Identify which cell holds the provided text, then report its [x, y] central coordinate. 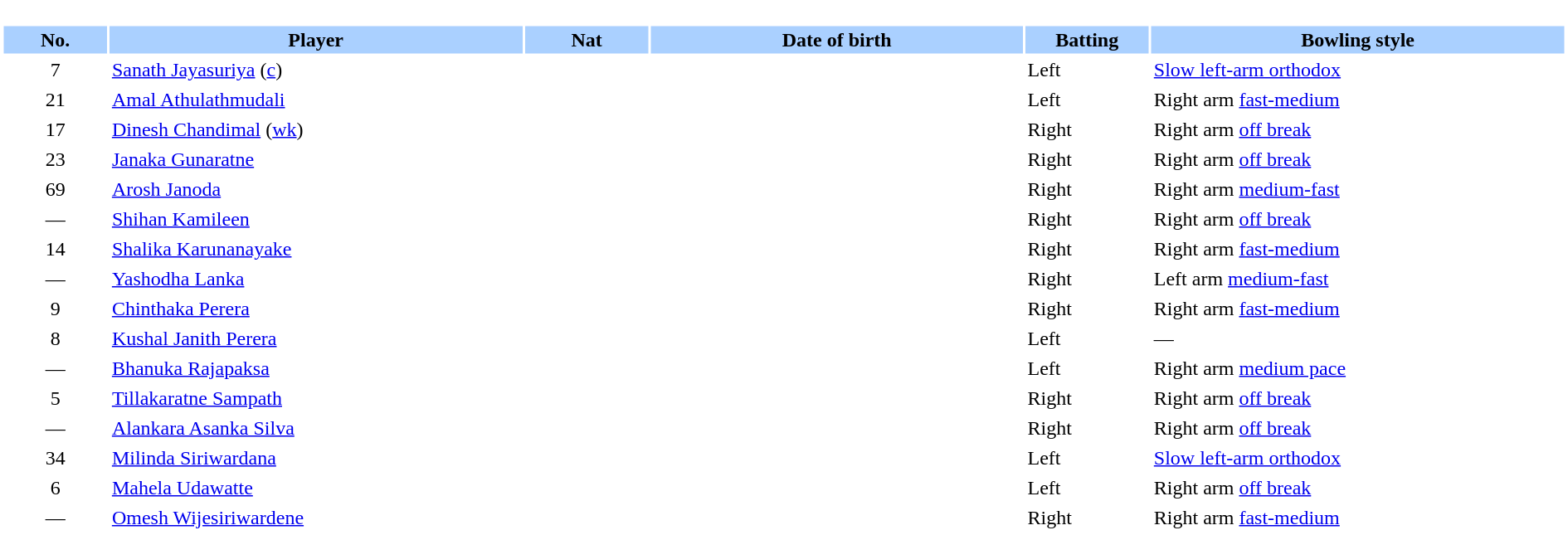
Shihan Kamileen [316, 219]
Dinesh Chandimal (wk) [316, 129]
Nat [586, 40]
5 [55, 398]
Shalika Karunanayake [316, 249]
Bhanuka Rajapaksa [316, 368]
Kushal Janith Perera [316, 338]
Omesh Wijesiriwardene [316, 518]
34 [55, 458]
23 [55, 159]
Chinthaka Perera [316, 309]
17 [55, 129]
Mahela Udawatte [316, 488]
8 [55, 338]
69 [55, 189]
6 [55, 488]
No. [55, 40]
21 [55, 100]
Batting [1087, 40]
Milinda Siriwardana [316, 458]
Alankara Asanka Silva [316, 428]
9 [55, 309]
Yashodha Lanka [316, 279]
Right arm medium-fast [1358, 189]
Bowling style [1358, 40]
Sanath Jayasuriya (c) [316, 70]
Tillakaratne Sampath [316, 398]
Janaka Gunaratne [316, 159]
14 [55, 249]
Amal Athulathmudali [316, 100]
Left arm medium-fast [1358, 279]
Arosh Janoda [316, 189]
Right arm medium pace [1358, 368]
Date of birth [837, 40]
Player [316, 40]
7 [55, 70]
